For the text-containing cell, return its midpoint in [X, Y] coordinate format. 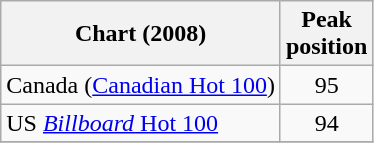
95 [326, 85]
Canada (Canadian Hot 100) [141, 85]
US Billboard Hot 100 [141, 123]
94 [326, 123]
Chart (2008) [141, 34]
Peakposition [326, 34]
